Locate the cell with the specified text and output its (X, Y) center coordinate. 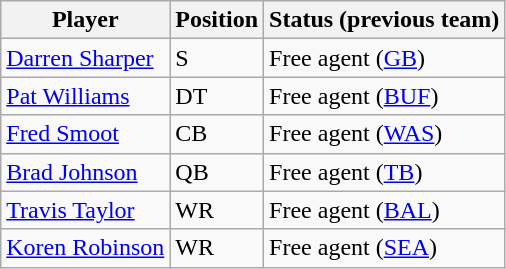
Player (86, 20)
Darren Sharper (86, 58)
QB (217, 172)
Free agent (GB) (384, 58)
Pat Williams (86, 96)
Travis Taylor (86, 210)
DT (217, 96)
S (217, 58)
Free agent (WAS) (384, 134)
Fred Smoot (86, 134)
Free agent (TB) (384, 172)
CB (217, 134)
Free agent (SEA) (384, 248)
Brad Johnson (86, 172)
Free agent (BAL) (384, 210)
Free agent (BUF) (384, 96)
Status (previous team) (384, 20)
Koren Robinson (86, 248)
Position (217, 20)
